Output the [X, Y] coordinate of the center of the cell containing the given text.  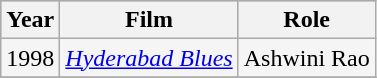
Ashwini Rao [306, 58]
1998 [30, 58]
Year [30, 20]
Role [306, 20]
Hyderabad Blues [149, 58]
Film [149, 20]
